Return (X, Y) of the center of cell containing provided text 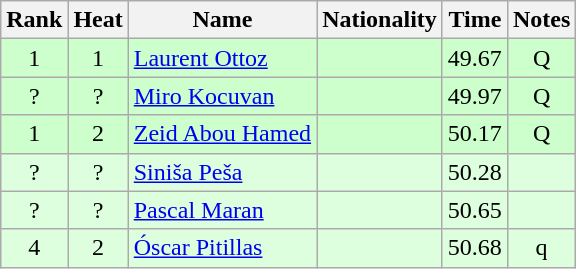
Miro Kocuvan (222, 96)
50.28 (474, 172)
Name (222, 20)
Nationality (380, 20)
50.68 (474, 248)
50.17 (474, 134)
Óscar Pitillas (222, 248)
49.97 (474, 96)
Heat (98, 20)
Zeid Abou Hamed (222, 134)
Siniša Peša (222, 172)
Notes (541, 20)
q (541, 248)
Pascal Maran (222, 210)
4 (34, 248)
Rank (34, 20)
50.65 (474, 210)
49.67 (474, 58)
Time (474, 20)
Laurent Ottoz (222, 58)
